Return the [x, y] coordinate for the center point of the cell that contains the specified text.  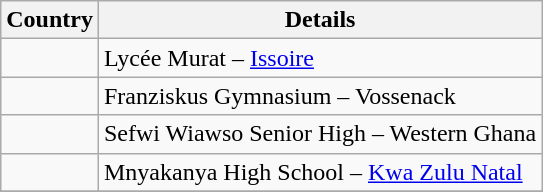
Sefwi Wiawso Senior High – Western Ghana [320, 134]
Details [320, 20]
Franziskus Gymnasium – Vossenack [320, 96]
Mnyakanya High School – Kwa Zulu Natal [320, 172]
Lycée Murat – Issoire [320, 58]
Country [50, 20]
